From the cell containing the given text, extract its center point as (x, y) coordinate. 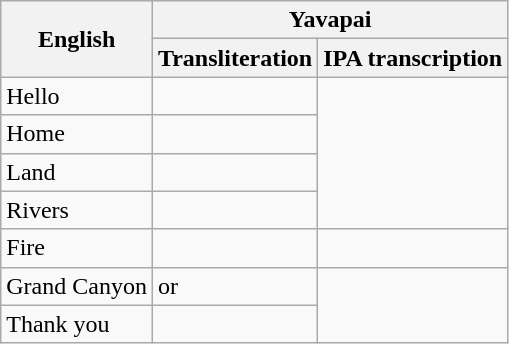
Rivers (77, 210)
Hello (77, 96)
or (234, 286)
Land (77, 172)
Grand Canyon (77, 286)
Thank you (77, 324)
English (77, 39)
Fire (77, 248)
IPA transcription (413, 58)
Transliteration (234, 58)
Home (77, 134)
Yavapai (330, 20)
